Determine the (x, y) coordinate at the center of the cell enclosing the given text.  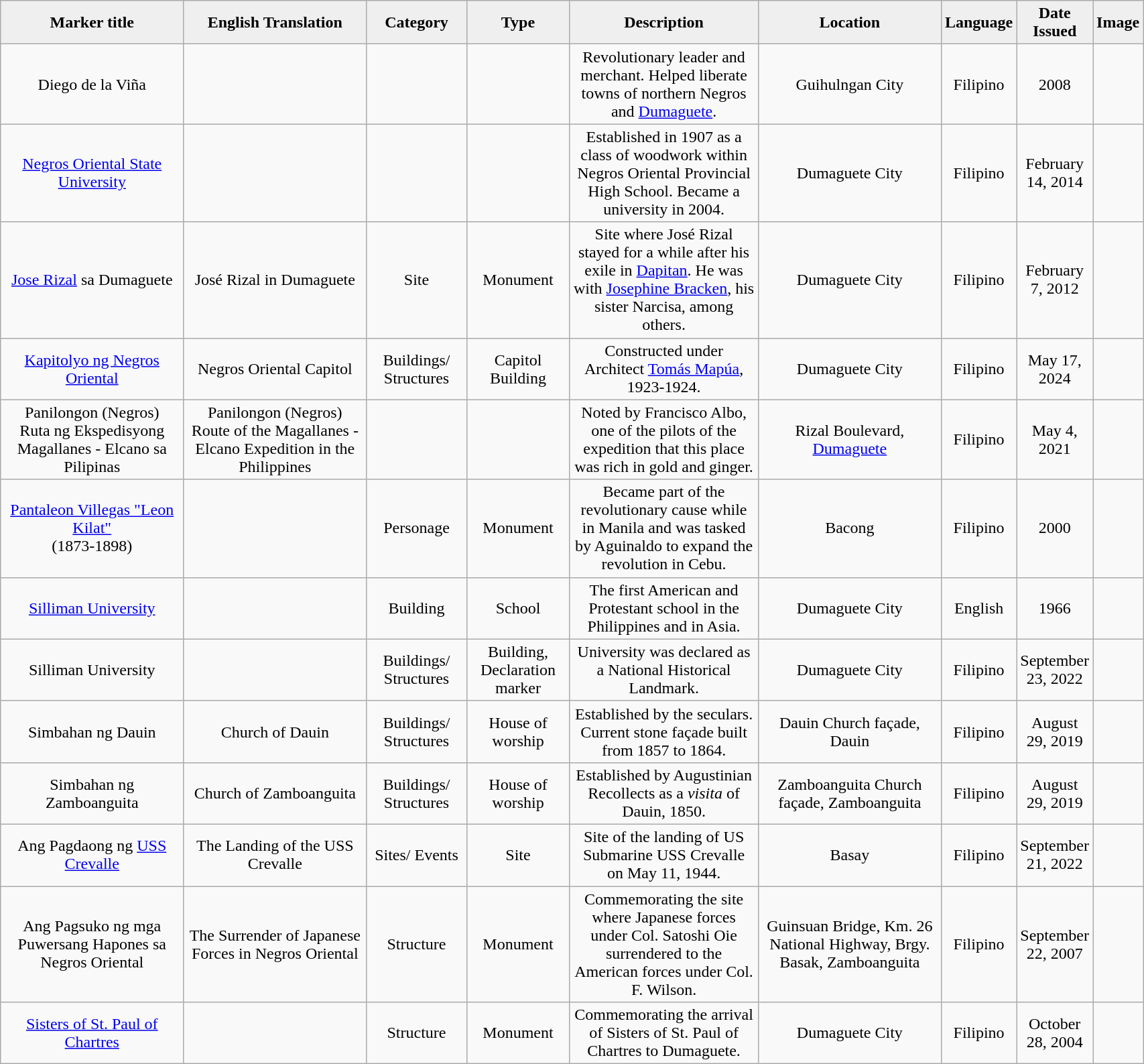
Basay (850, 855)
University was declared as a National Historical Landmark. (664, 670)
Marker title (92, 23)
Sisters of St. Paul of Chartres (92, 1033)
Established by the seculars. Current stone façade built from 1857 to 1864. (664, 731)
May 17, 2024 (1055, 369)
The Surrender of Japanese Forces in Negros Oriental (275, 944)
Zamboanguita Church façade, Zamboanguita (850, 793)
Date Issued (1055, 23)
The first American and Protestant school in the Philippines and in Asia. (664, 608)
Commemorating the arrival of Sisters of St. Paul of Chartres to Dumaguete. (664, 1033)
September 21, 2022 (1055, 855)
The Landing of the USS Crevalle (275, 855)
September 22, 2007 (1055, 944)
Image (1118, 23)
Rizal Boulevard, Dumaguete (850, 440)
Negros Oriental Capitol (275, 369)
Personage (417, 528)
Negros Oriental State University (92, 173)
2008 (1055, 84)
Church of Dauin (275, 731)
2000 (1055, 528)
Diego de la Viña (92, 84)
English Translation (275, 23)
Type (518, 23)
Dauin Church façade, Dauin (850, 731)
February 7, 2012 (1055, 280)
Church of Zamboanguita (275, 793)
February 14, 2014 (1055, 173)
Ang Pagsuko ng mga Puwersang Hapones sa Negros Oriental (92, 944)
Panilongon (Negros)Route of the Magallanes - Elcano Expedition in the Philippines (275, 440)
Guinsuan Bridge, Km. 26 National Highway, Brgy. Basak, Zamboanguita (850, 944)
Site where José Rizal stayed for a while after his exile in Dapitan. He was with Josephine Bracken, his sister Narcisa, among others. (664, 280)
October 28, 2004 (1055, 1033)
Simbahan ng Dauin (92, 731)
May 4, 2021 (1055, 440)
Established in 1907 as a class of woodwork within Negros Oriental Provincial High School. Became a university in 2004. (664, 173)
Kapitolyo ng Negros Oriental (92, 369)
Capitol Building (518, 369)
Category (417, 23)
Revolutionary leader and merchant. Helped liberate towns of northern Negros and Dumaguete. (664, 84)
Building, Declaration marker (518, 670)
Panilongon (Negros)Ruta ng Ekspedisyong Magallanes - Elcano sa Pilipinas (92, 440)
Bacong (850, 528)
Commemorating the site where Japanese forces under Col. Satoshi Oie surrendered to the American forces under Col. F. Wilson. (664, 944)
Guihulngan City (850, 84)
English (978, 608)
Noted by Francisco Albo, one of the pilots of the expedition that this place was rich in gold and ginger. (664, 440)
September 23, 2022 (1055, 670)
Site of the landing of US Submarine USS Crevalle on May 11, 1944. (664, 855)
Language (978, 23)
Jose Rizal sa Dumaguete (92, 280)
Established by Augustinian Recollects as a visita of Dauin, 1850. (664, 793)
School (518, 608)
Ang Pagdaong ng USS Crevalle (92, 855)
José Rizal in Dumaguete (275, 280)
Building (417, 608)
Pantaleon Villegas "Leon Kilat"(1873-1898) (92, 528)
Location (850, 23)
Description (664, 23)
1966 (1055, 608)
Simbahan ng Zamboanguita (92, 793)
Sites/ Events (417, 855)
Became part of the revolutionary cause while in Manila and was tasked by Aguinaldo to expand the revolution in Cebu. (664, 528)
Constructed under Architect Tomás Mapúa, 1923-1924. (664, 369)
